Find where the given text appears and provide that cell's center as [x, y] coordinate. 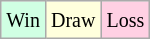
Draw [72, 20]
Win [24, 20]
Loss [126, 20]
